Search for the cell housing the specified text and yield its [X, Y] center coordinate. 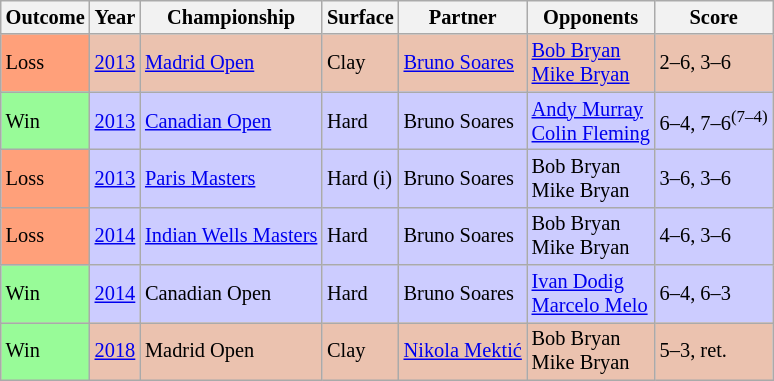
6–4, 6–3 [714, 294]
Hard (i) [360, 178]
2018 [115, 351]
Championship [231, 17]
5–3, ret. [714, 351]
Score [714, 17]
Indian Wells Masters [231, 236]
Paris Masters [231, 178]
Nikola Mektić [463, 351]
6–4, 7–6(7–4) [714, 121]
Andy Murray Colin Fleming [591, 121]
Opponents [591, 17]
4–6, 3–6 [714, 236]
Outcome [46, 17]
Year [115, 17]
3–6, 3–6 [714, 178]
2–6, 3–6 [714, 63]
Surface [360, 17]
Partner [463, 17]
Ivan Dodig Marcelo Melo [591, 294]
